Output the (X, Y) coordinate of the center of the cell containing the given text.  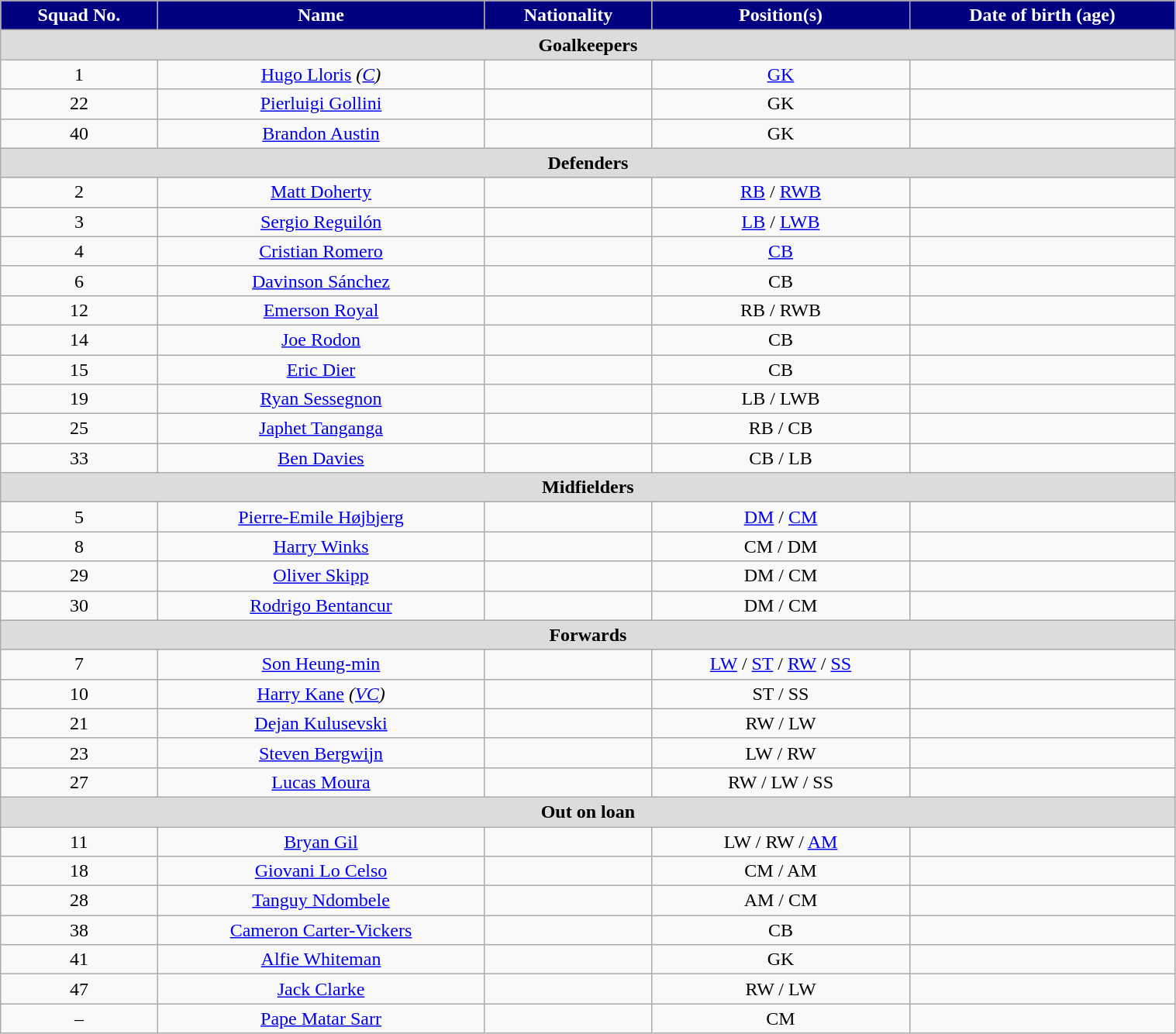
Date of birth (age) (1042, 16)
Joe Rodon (321, 339)
Goalkeepers (588, 45)
CM (781, 1018)
15 (79, 370)
Bryan Gil (321, 841)
Position(s) (781, 16)
6 (79, 281)
30 (79, 605)
29 (79, 576)
Defenders (588, 163)
– (79, 1018)
CM / DM (781, 546)
4 (79, 251)
40 (79, 133)
Davinson Sánchez (321, 281)
CM / AM (781, 871)
8 (79, 546)
Steven Bergwijn (321, 753)
7 (79, 664)
Dejan Kulusevski (321, 723)
Hugo Lloris (C) (321, 74)
14 (79, 339)
12 (79, 310)
Emerson Royal (321, 310)
Ben Davies (321, 458)
LW / RW (781, 753)
11 (79, 841)
18 (79, 871)
10 (79, 694)
Cameron Carter-Vickers (321, 930)
LW / ST / RW / SS (781, 664)
Jack Clarke (321, 989)
Harry Winks (321, 546)
2 (79, 192)
Ryan Sessegnon (321, 399)
41 (79, 960)
21 (79, 723)
38 (79, 930)
3 (79, 222)
27 (79, 782)
CB / LB (781, 458)
Giovani Lo Celso (321, 871)
Japhet Tanganga (321, 429)
Matt Doherty (321, 192)
Midfielders (588, 488)
25 (79, 429)
AM / CM (781, 901)
RW / LW / SS (781, 782)
RB / CB (781, 429)
5 (79, 517)
Forwards (588, 635)
Pierluigi Gollini (321, 104)
Pape Matar Sarr (321, 1018)
Harry Kane (VC) (321, 694)
LW / RW / AM (781, 841)
Name (321, 16)
28 (79, 901)
Sergio Reguilón (321, 222)
47 (79, 989)
1 (79, 74)
Tanguy Ndombele (321, 901)
22 (79, 104)
Son Heung-min (321, 664)
33 (79, 458)
Alfie Whiteman (321, 960)
ST / SS (781, 694)
Pierre-Emile Højbjerg (321, 517)
Lucas Moura (321, 782)
Out on loan (588, 812)
Oliver Skipp (321, 576)
23 (79, 753)
Cristian Romero (321, 251)
Eric Dier (321, 370)
Nationality (568, 16)
Brandon Austin (321, 133)
Squad No. (79, 16)
Rodrigo Bentancur (321, 605)
19 (79, 399)
